Search for the cell housing the specified text and yield its [X, Y] center coordinate. 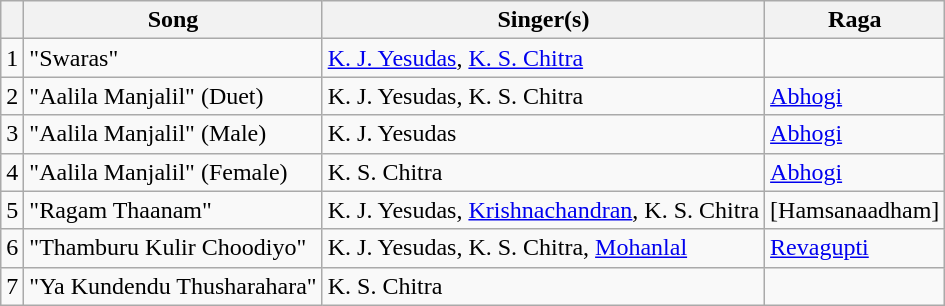
Raga [855, 20]
4 [12, 172]
[Hamsanaadham] [855, 210]
"Aalila Manjalil" (Female) [173, 172]
K. J. Yesudas, K. S. Chitra, Mohanlal [543, 248]
"Swaras" [173, 58]
"Aalila Manjalil" (Duet) [173, 96]
7 [12, 286]
"Aalila Manjalil" (Male) [173, 134]
1 [12, 58]
"Ragam Thaanam" [173, 210]
6 [12, 248]
K. J. Yesudas, Krishnachandran, K. S. Chitra [543, 210]
5 [12, 210]
Revagupti [855, 248]
2 [12, 96]
"Thamburu Kulir Choodiyo" [173, 248]
Singer(s) [543, 20]
"Ya Kundendu Thusharahara" [173, 286]
Song [173, 20]
K. J. Yesudas [543, 134]
3 [12, 134]
